Find where the given text appears and provide that cell's center as [X, Y] coordinate. 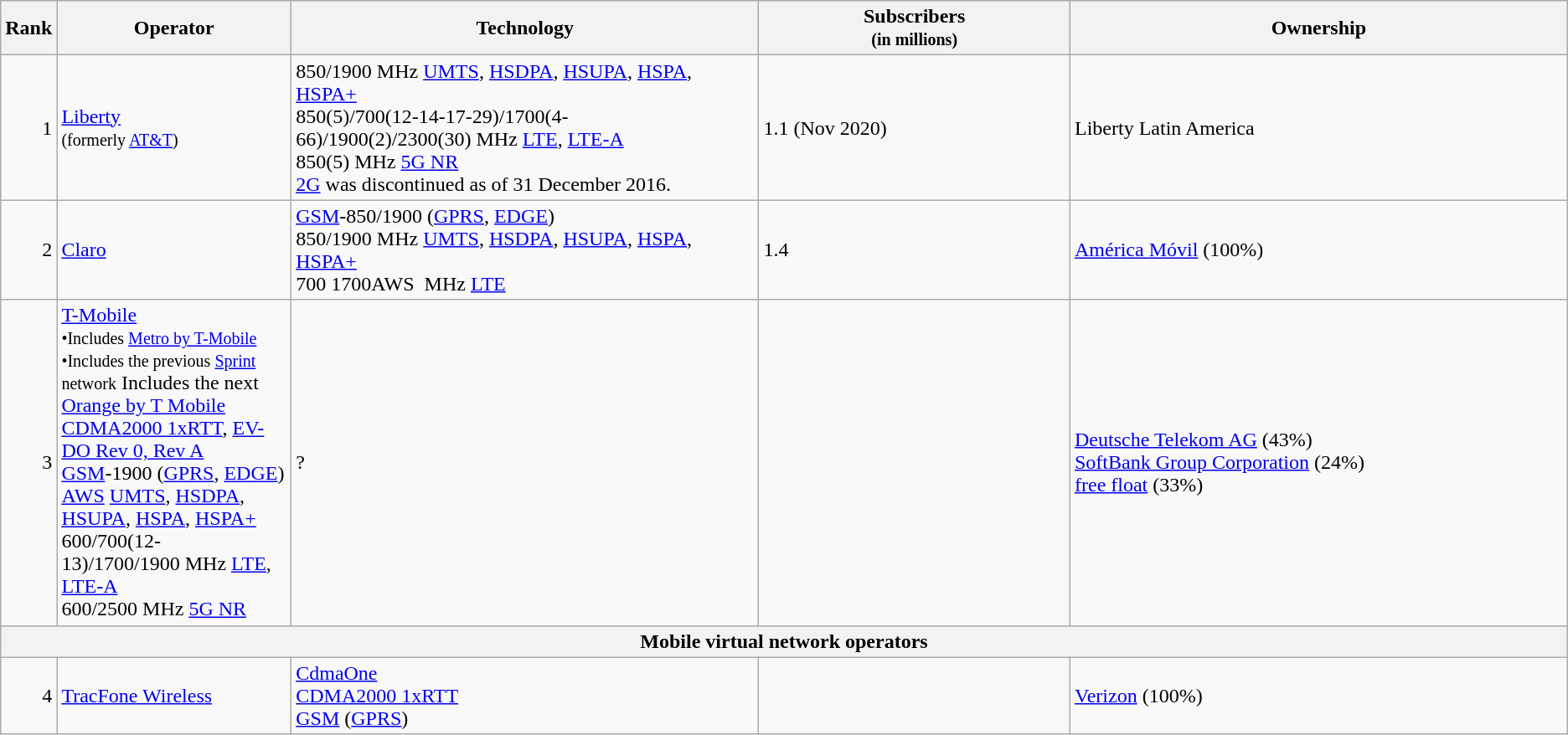
? [525, 462]
2 [28, 249]
Deutsche Telekom AG (43%)SoftBank Group Corporation (24%)free float (33%) [1318, 462]
América Móvil (100%) [1318, 249]
Liberty(formerly AT&T) [174, 127]
Technology [525, 28]
1.1 (Nov 2020) [915, 127]
Subscribers(in millions) [915, 28]
3 [28, 462]
4 [28, 696]
CdmaOneCDMA2000 1xRTTGSM (GPRS) [525, 696]
Ownership [1318, 28]
1 [28, 127]
GSM-850/1900 (GPRS, EDGE) 850/1900 MHz UMTS, HSDPA, HSUPA, HSPA, HSPA+700 1700AWS MHz LTE [525, 249]
Mobile virtual network operators [784, 641]
1.4 [915, 249]
Verizon (100%) [1318, 696]
Operator [174, 28]
Rank [28, 28]
Liberty Latin America [1318, 127]
TracFone Wireless [174, 696]
Claro [174, 249]
